Return the [X, Y] coordinate for the center point of the cell that contains the specified text.  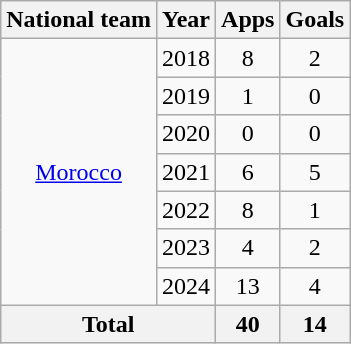
5 [315, 172]
2020 [186, 134]
40 [248, 324]
2021 [186, 172]
2023 [186, 248]
Goals [315, 20]
14 [315, 324]
2022 [186, 210]
2019 [186, 96]
13 [248, 286]
National team [79, 20]
2018 [186, 58]
6 [248, 172]
Apps [248, 20]
Morocco [79, 172]
2024 [186, 286]
Total [108, 324]
Year [186, 20]
